Determine the [x, y] coordinate at the center of the cell enclosing the given text.  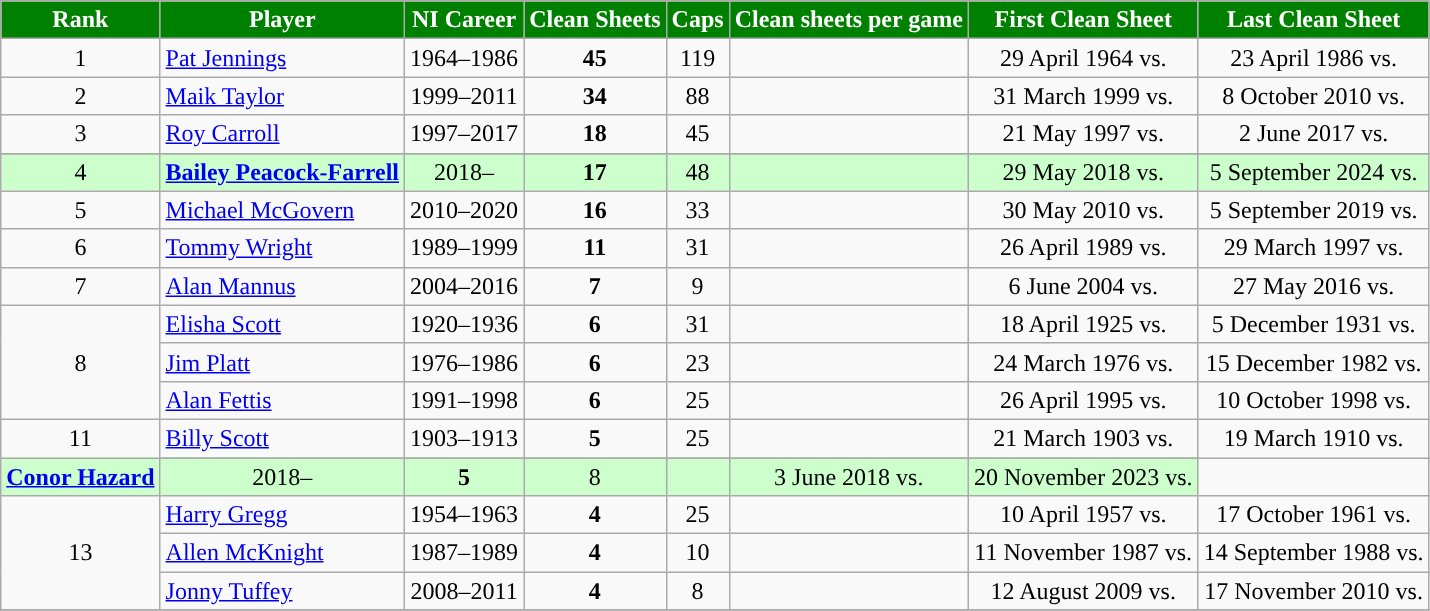
Alan Mannus [282, 286]
1987–1989 [464, 553]
88 [698, 96]
Billy Scott [282, 438]
10 October 1998 vs. [1314, 400]
9 [698, 286]
18 April 1925 vs. [1083, 324]
48 [698, 172]
Elisha Scott [282, 324]
1964–1986 [464, 58]
12 August 2009 vs. [1083, 591]
8 October 2010 vs. [1314, 96]
10 [698, 553]
Roy Carroll [282, 134]
Caps [698, 20]
34 [595, 96]
1954–1963 [464, 515]
33 [698, 210]
1991–1998 [464, 400]
31 March 1999 vs. [1083, 96]
26 April 1995 vs. [1083, 400]
29 April 1964 vs. [1083, 58]
27 May 2016 vs. [1314, 286]
11 November 1987 vs. [1083, 553]
Clean Sheets [595, 20]
3 [80, 134]
Alan Fettis [282, 400]
1976–1986 [464, 362]
6 June 2004 vs. [1083, 286]
119 [698, 58]
3 June 2018 vs. [848, 477]
5 December 1931 vs. [1314, 324]
17 October 1961 vs. [1314, 515]
Jim Platt [282, 362]
2008–2011 [464, 591]
Maik Taylor [282, 96]
17 [595, 172]
Conor Hazard [80, 477]
10 April 1957 vs. [1083, 515]
NI Career [464, 20]
21 March 1903 vs. [1083, 438]
21 May 1997 vs. [1083, 134]
Harry Gregg [282, 515]
Last Clean Sheet [1314, 20]
1903–1913 [464, 438]
1999–2011 [464, 96]
2 June 2017 vs. [1314, 134]
23 April 1986 vs. [1314, 58]
5 September 2024 vs. [1314, 172]
1920–1936 [464, 324]
Clean sheets per game [848, 20]
Bailey Peacock-Farrell [282, 172]
Allen McKnight [282, 553]
2010–2020 [464, 210]
Michael McGovern [282, 210]
17 November 2010 vs. [1314, 591]
5 September 2019 vs. [1314, 210]
Pat Jennings [282, 58]
2 [80, 96]
16 [595, 210]
15 December 1982 vs. [1314, 362]
14 September 1988 vs. [1314, 553]
Player [282, 20]
13 [80, 553]
23 [698, 362]
Rank [80, 20]
Jonny Tuffey [282, 591]
Tommy Wright [282, 248]
30 May 2010 vs. [1083, 210]
18 [595, 134]
26 April 1989 vs. [1083, 248]
29 March 1997 vs. [1314, 248]
First Clean Sheet [1083, 20]
1989–1999 [464, 248]
19 March 1910 vs. [1314, 438]
20 November 2023 vs. [1083, 477]
29 May 2018 vs. [1083, 172]
2004–2016 [464, 286]
1997–2017 [464, 134]
1 [80, 58]
24 March 1976 vs. [1083, 362]
